Provide the (X, Y) coordinate of the cell's center where the given text is located.  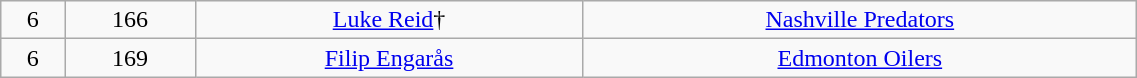
Luke Reid† (389, 20)
Edmonton Oilers (860, 58)
169 (130, 58)
166 (130, 20)
Filip Engarås (389, 58)
Nashville Predators (860, 20)
